Determine the (X, Y) coordinate at the center of the cell enclosing the given text.  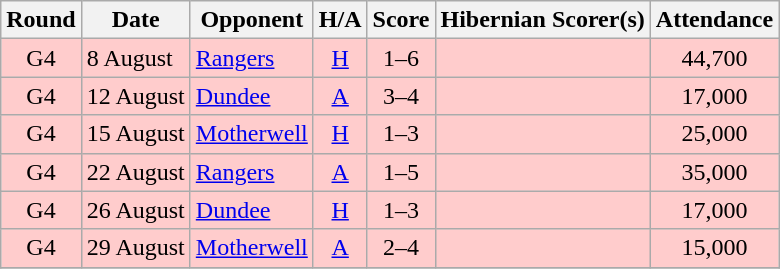
H/A (340, 20)
3–4 (401, 96)
Attendance (714, 20)
Date (136, 20)
2–4 (401, 248)
15 August (136, 134)
Opponent (252, 20)
29 August (136, 248)
25,000 (714, 134)
Hibernian Scorer(s) (542, 20)
8 August (136, 58)
22 August (136, 172)
Round (41, 20)
26 August (136, 210)
Score (401, 20)
44,700 (714, 58)
1–6 (401, 58)
12 August (136, 96)
1–5 (401, 172)
15,000 (714, 248)
35,000 (714, 172)
